Find where the given text appears and provide that cell's center as [x, y] coordinate. 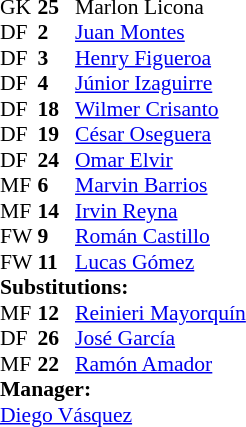
19 [57, 135]
Román Castillo [160, 237]
Henry Figueroa [160, 58]
Substitutions: [123, 287]
Omar Elvir [160, 160]
6 [57, 185]
Juan Montes [160, 33]
24 [57, 160]
José García [160, 339]
4 [57, 83]
Wilmer Crisanto [160, 109]
22 [57, 364]
2 [57, 33]
Ramón Amador [160, 364]
14 [57, 211]
11 [57, 262]
12 [57, 313]
Irvin Reyna [160, 211]
Manager: [123, 389]
3 [57, 58]
César Oseguera [160, 135]
Reinieri Mayorquín [160, 313]
18 [57, 109]
Lucas Gómez [160, 262]
Marvin Barrios [160, 185]
9 [57, 237]
Júnior Izaguirre [160, 83]
26 [57, 339]
